Locate the cell with the specified text and output its [x, y] center coordinate. 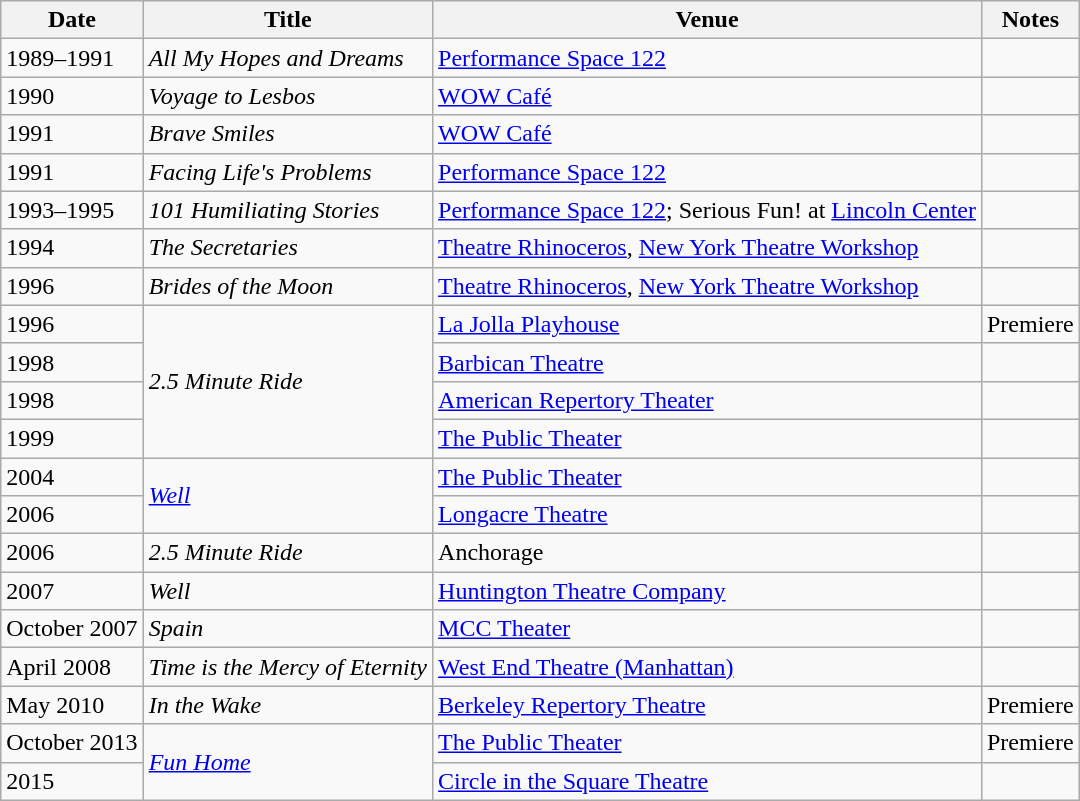
American Repertory Theater [708, 400]
2004 [72, 477]
Notes [1030, 20]
October 2013 [72, 743]
April 2008 [72, 667]
Anchorage [708, 553]
The Secretaries [288, 248]
Time is the Mercy of Eternity [288, 667]
Fun Home [288, 762]
2007 [72, 591]
Performance Space 122; Serious Fun! at Lincoln Center [708, 210]
October 2007 [72, 629]
La Jolla Playhouse [708, 324]
Brave Smiles [288, 134]
Facing Life's Problems [288, 172]
1993–1995 [72, 210]
Berkeley Repertory Theatre [708, 705]
Circle in the Square Theatre [708, 781]
Huntington Theatre Company [708, 591]
Date [72, 20]
Voyage to Lesbos [288, 96]
West End Theatre (Manhattan) [708, 667]
All My Hopes and Dreams [288, 58]
Venue [708, 20]
1990 [72, 96]
May 2010 [72, 705]
In the Wake [288, 705]
Brides of the Moon [288, 286]
2015 [72, 781]
1989–1991 [72, 58]
Barbican Theatre [708, 362]
Title [288, 20]
Spain [288, 629]
1994 [72, 248]
101 Humiliating Stories [288, 210]
MCC Theater [708, 629]
1999 [72, 438]
Longacre Theatre [708, 515]
